Find where the given text appears and provide that cell's center as [x, y] coordinate. 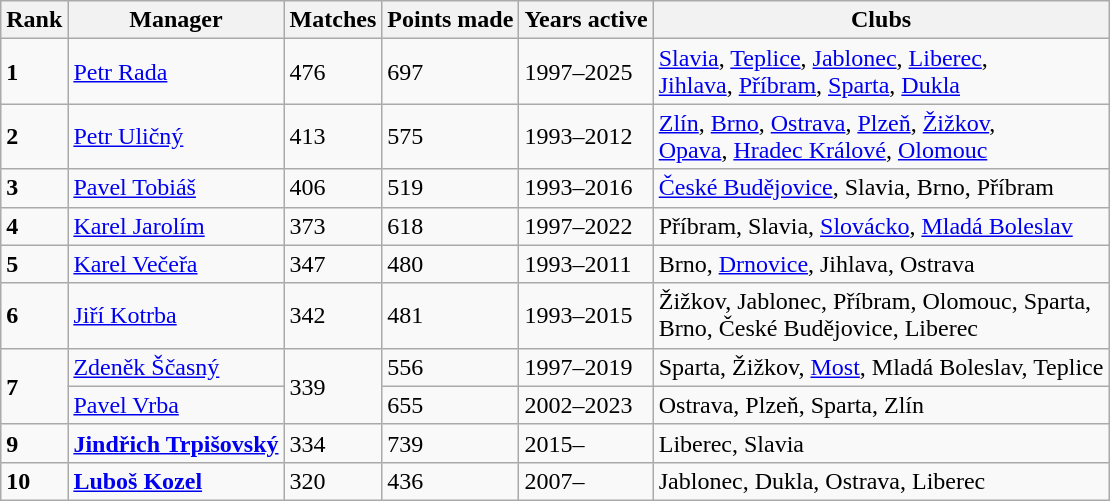
2002–2023 [586, 405]
436 [450, 481]
Pavel Tobiáš [176, 188]
339 [333, 386]
Zlín, Brno, Ostrava, Plzeň, Žižkov,Opava, Hradec Králové, Olomouc [881, 136]
Brno, Drnovice, Jihlava, Ostrava [881, 264]
České Budějovice, Slavia, Brno, Příbram [881, 188]
10 [34, 481]
Petr Uličný [176, 136]
Manager [176, 20]
2 [34, 136]
Příbram, Slavia, Slovácko, Mladá Boleslav [881, 226]
Rank [34, 20]
334 [333, 443]
Karel Jarolím [176, 226]
1997–2025 [586, 72]
556 [450, 367]
6 [34, 316]
5 [34, 264]
4 [34, 226]
406 [333, 188]
1993–2015 [586, 316]
7 [34, 386]
320 [333, 481]
Liberec, Slavia [881, 443]
Jablonec, Dukla, Ostrava, Liberec [881, 481]
Jindřich Trpišovský [176, 443]
519 [450, 188]
Karel Večeřa [176, 264]
413 [333, 136]
Zdeněk Ščasný [176, 367]
9 [34, 443]
Žižkov, Jablonec, Příbram, Olomouc, Sparta,Brno, České Budějovice, Liberec [881, 316]
Petr Rada [176, 72]
Pavel Vrba [176, 405]
Ostrava, Plzeň, Sparta, Zlín [881, 405]
Clubs [881, 20]
575 [450, 136]
Slavia, Teplice, Jablonec, Liberec,Jihlava, Příbram, Sparta, Dukla [881, 72]
481 [450, 316]
1993–2012 [586, 136]
Jiří Kotrba [176, 316]
697 [450, 72]
2007– [586, 481]
1997–2022 [586, 226]
Luboš Kozel [176, 481]
618 [450, 226]
373 [333, 226]
Years active [586, 20]
347 [333, 264]
Matches [333, 20]
3 [34, 188]
Points made [450, 20]
Sparta, Žižkov, Most, Mladá Boleslav, Teplice [881, 367]
1997–2019 [586, 367]
739 [450, 443]
655 [450, 405]
1 [34, 72]
480 [450, 264]
1993–2016 [586, 188]
476 [333, 72]
1993–2011 [586, 264]
342 [333, 316]
2015– [586, 443]
